Find where the given text appears and provide that cell's center as (x, y) coordinate. 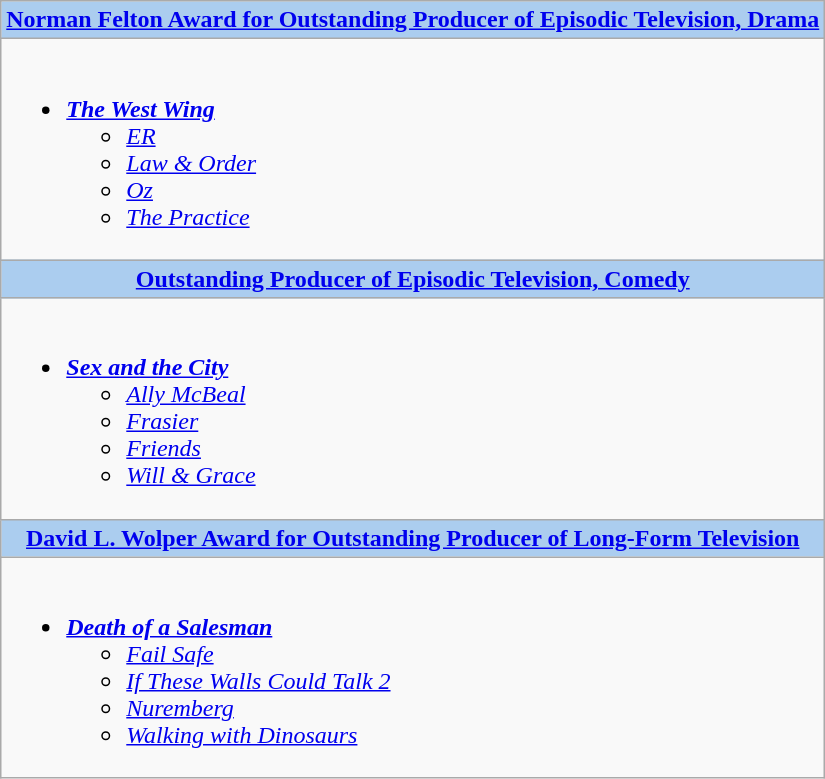
Norman Felton Award for Outstanding Producer of Episodic Television, Drama (413, 20)
Sex and the CityAlly McBealFrasierFriendsWill & Grace (413, 408)
The West WingERLaw & OrderOzThe Practice (413, 150)
David L. Wolper Award for Outstanding Producer of Long-Form Television (413, 538)
Outstanding Producer of Episodic Television, Comedy (413, 279)
Death of a SalesmanFail SafeIf These Walls Could Talk 2NurembergWalking with Dinosaurs (413, 668)
